Capture the cell that displays the provided text and extract its (x, y) central coordinate. 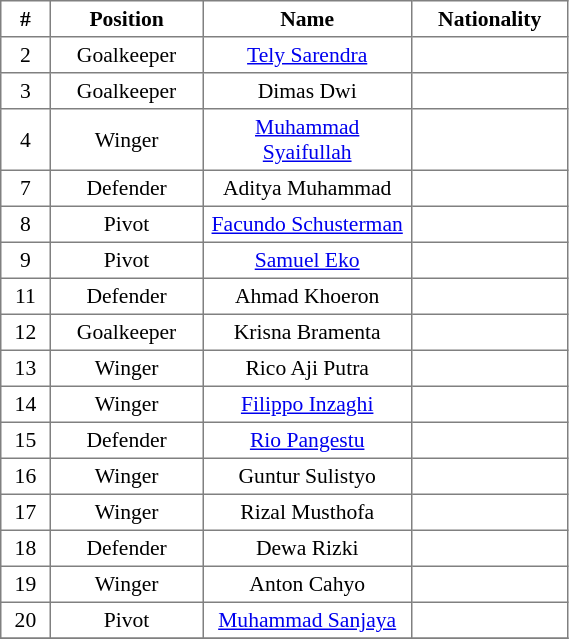
Nationality (490, 19)
20 (26, 620)
Krisna Bramenta (307, 332)
19 (26, 584)
7 (26, 188)
Rizal Musthofa (307, 512)
17 (26, 512)
Samuel Eko (307, 260)
Guntur Sulistyo (307, 476)
Muhammad Syaifullah (307, 140)
Rio Pangestu (307, 440)
18 (26, 548)
2 (26, 55)
4 (26, 140)
12 (26, 332)
Aditya Muhammad (307, 188)
13 (26, 368)
# (26, 19)
Muhammad Sanjaya (307, 620)
11 (26, 296)
Tely Sarendra (307, 55)
15 (26, 440)
3 (26, 91)
Ahmad Khoeron (307, 296)
Dimas Dwi (307, 91)
8 (26, 224)
Filippo Inzaghi (307, 404)
16 (26, 476)
Anton Cahyo (307, 584)
Name (307, 19)
Position (126, 19)
Dewa Rizki (307, 548)
Facundo Schusterman (307, 224)
Rico Aji Putra (307, 368)
9 (26, 260)
14 (26, 404)
